Detect which cell encompasses the target text, then output its (X, Y) center coordinate. 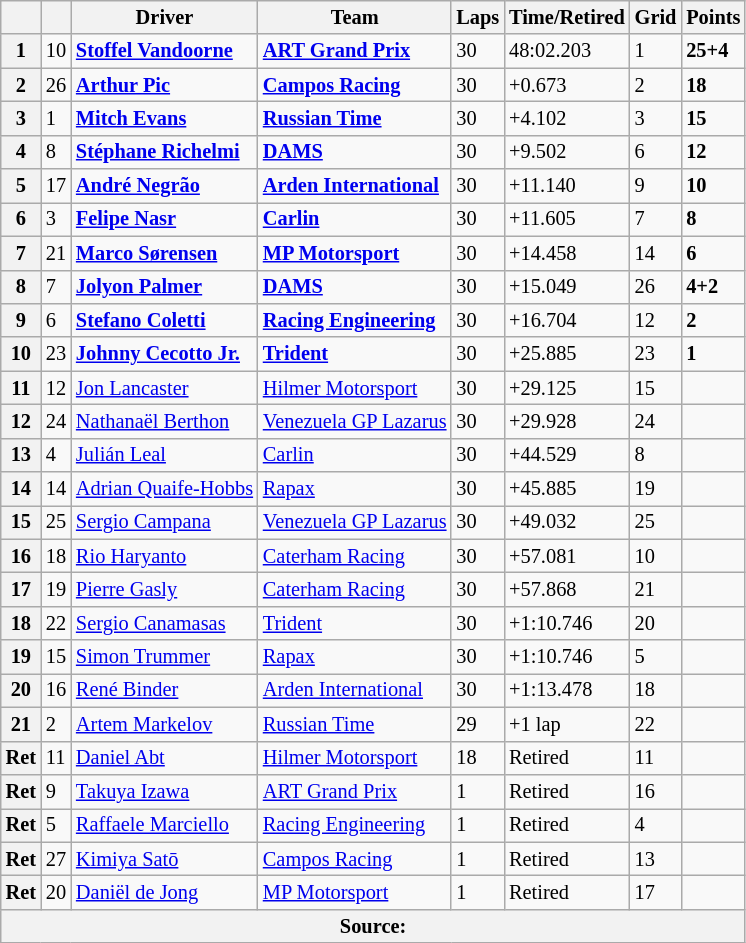
+11.140 (567, 186)
Stoffel Vandoorne (164, 51)
Julián Leal (164, 455)
Daniël de Jong (164, 892)
Grid (656, 17)
Takuya Izawa (164, 791)
Adrian Quaife-Hobbs (164, 489)
Time/Retired (567, 17)
+49.032 (567, 522)
Nathanaël Berthon (164, 421)
Artem Markelov (164, 724)
René Binder (164, 690)
Stefano Coletti (164, 320)
Laps (478, 17)
Source: (374, 926)
+9.502 (567, 152)
+1 lap (567, 724)
+57.081 (567, 556)
+57.868 (567, 589)
Daniel Abt (164, 758)
+44.529 (567, 455)
Mitch Evans (164, 118)
+29.928 (567, 421)
48:02.203 (567, 51)
Team (354, 17)
Sergio Campana (164, 522)
+45.885 (567, 489)
Rio Haryanto (164, 556)
Stéphane Richelmi (164, 152)
4+2 (713, 287)
Felipe Nasr (164, 219)
+11.605 (567, 219)
+29.125 (567, 388)
+16.704 (567, 320)
+25.885 (567, 354)
Points (713, 17)
Johnny Cecotto Jr. (164, 354)
29 (478, 724)
+4.102 (567, 118)
Pierre Gasly (164, 589)
Arthur Pic (164, 85)
Simon Trummer (164, 657)
+0.673 (567, 85)
Raffaele Marciello (164, 825)
Sergio Canamasas (164, 623)
25+4 (713, 51)
Marco Sørensen (164, 253)
Driver (164, 17)
Jolyon Palmer (164, 287)
André Negrão (164, 186)
27 (56, 859)
Kimiya Satō (164, 859)
+1:13.478 (567, 690)
+14.458 (567, 253)
+15.049 (567, 287)
Jon Lancaster (164, 388)
